From the cell containing the given text, extract its center point as [x, y] coordinate. 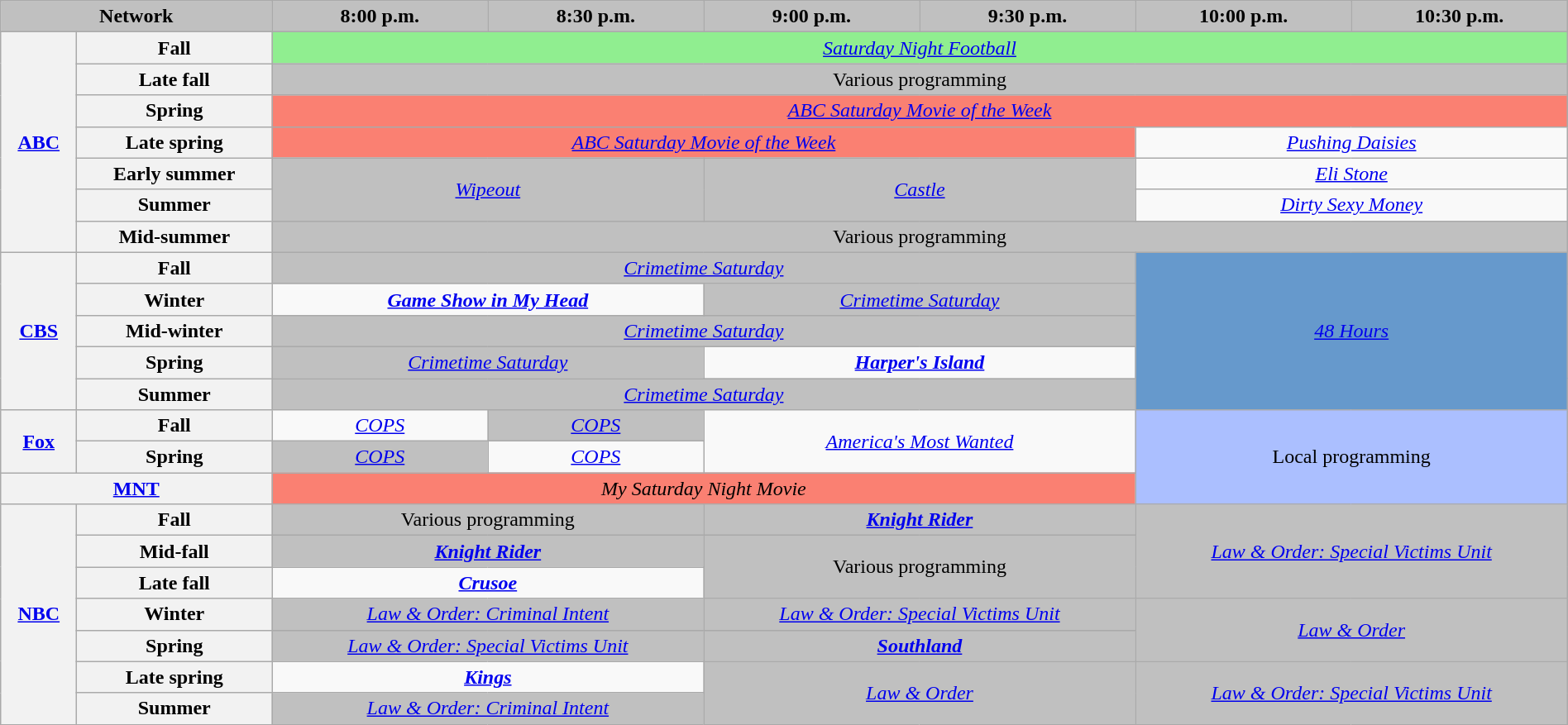
Mid-summer [174, 236]
My Saturday Night Movie [704, 489]
Castle [920, 189]
Harper's Island [920, 362]
9:30 p.m. [1027, 17]
9:00 p.m. [812, 17]
Saturday Night Football [920, 48]
America's Most Wanted [920, 441]
Crusoe [488, 583]
8:30 p.m. [595, 17]
Mid-fall [174, 551]
10:30 p.m. [1459, 17]
Game Show in My Head [488, 299]
8:00 p.m. [380, 17]
Pushing Daisies [1351, 142]
NBC [39, 614]
Kings [488, 677]
Local programming [1351, 457]
48 Hours [1351, 331]
Eli Stone [1351, 174]
Mid-winter [174, 331]
Southland [920, 646]
ABC [39, 142]
MNT [136, 489]
Dirty Sexy Money [1351, 205]
Network [136, 17]
10:00 p.m. [1244, 17]
Wipeout [488, 189]
Fox [39, 441]
Early summer [174, 174]
CBS [39, 331]
